Pinpoint the cell where the given text exists, returning its [x, y] midpoint coordinate. 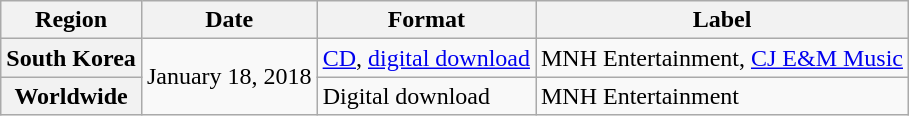
Format [426, 20]
Worldwide [72, 96]
South Korea [72, 58]
MNH Entertainment, CJ E&M Music [722, 58]
Region [72, 20]
CD, digital download [426, 58]
Digital download [426, 96]
Label [722, 20]
January 18, 2018 [229, 77]
MNH Entertainment [722, 96]
Date [229, 20]
